Provide the [X, Y] coordinate of the cell's center where the given text is located.  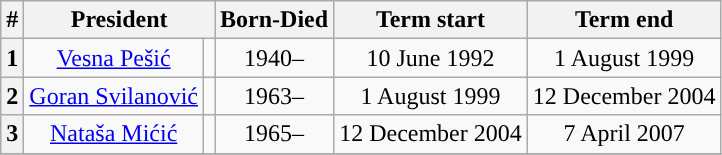
7 April 2007 [624, 134]
1963– [274, 96]
2 [12, 96]
1965– [274, 134]
President [120, 20]
Vesna Pešić [114, 58]
1 [12, 58]
1940– [274, 58]
Goran Svilanović [114, 96]
# [12, 20]
3 [12, 134]
10 June 1992 [431, 58]
Term start [431, 20]
Nataša Mićić [114, 134]
Born-Died [274, 20]
Term end [624, 20]
